Detect which cell encompasses the target text, then output its [X, Y] center coordinate. 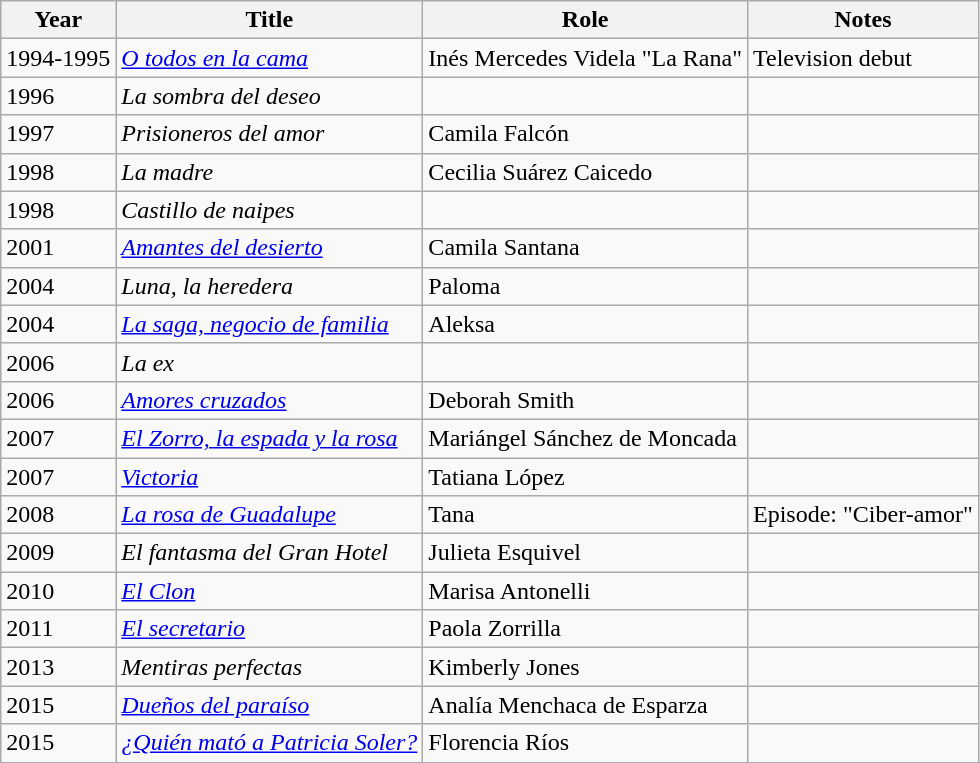
La sombra del deseo [270, 96]
Episode: "Ciber-amor" [862, 515]
Year [58, 20]
2013 [58, 667]
Kimberly Jones [586, 667]
¿Quién mató a Patricia Soler? [270, 743]
Julieta Esquivel [586, 553]
Notes [862, 20]
Prisioneros del amor [270, 134]
Tana [586, 515]
Mariángel Sánchez de Moncada [586, 438]
Title [270, 20]
Television debut [862, 58]
Paola Zorrilla [586, 629]
2001 [58, 248]
Role [586, 20]
Tatiana López [586, 477]
Marisa Antonelli [586, 591]
2008 [58, 515]
La rosa de Guadalupe [270, 515]
1997 [58, 134]
Camila Falcón [586, 134]
O todos en la cama [270, 58]
El fantasma del Gran Hotel [270, 553]
Aleksa [586, 324]
Camila Santana [586, 248]
1994-1995 [58, 58]
La madre [270, 172]
Paloma [586, 286]
Luna, la heredera [270, 286]
La ex [270, 362]
2009 [58, 553]
La saga, negocio de familia [270, 324]
Dueños del paraíso [270, 705]
Inés Mercedes Videla "La Rana" [586, 58]
Amores cruzados [270, 400]
2010 [58, 591]
El Clon [270, 591]
Castillo de naipes [270, 210]
El Zorro, la espada y la rosa [270, 438]
Amantes del desierto [270, 248]
Mentiras perfectas [270, 667]
1996 [58, 96]
2011 [58, 629]
Cecilia Suárez Caicedo [586, 172]
El secretario [270, 629]
Analía Menchaca de Esparza [586, 705]
Deborah Smith [586, 400]
Victoria [270, 477]
Florencia Ríos [586, 743]
